From the cell containing the given text, extract its center point as [X, Y] coordinate. 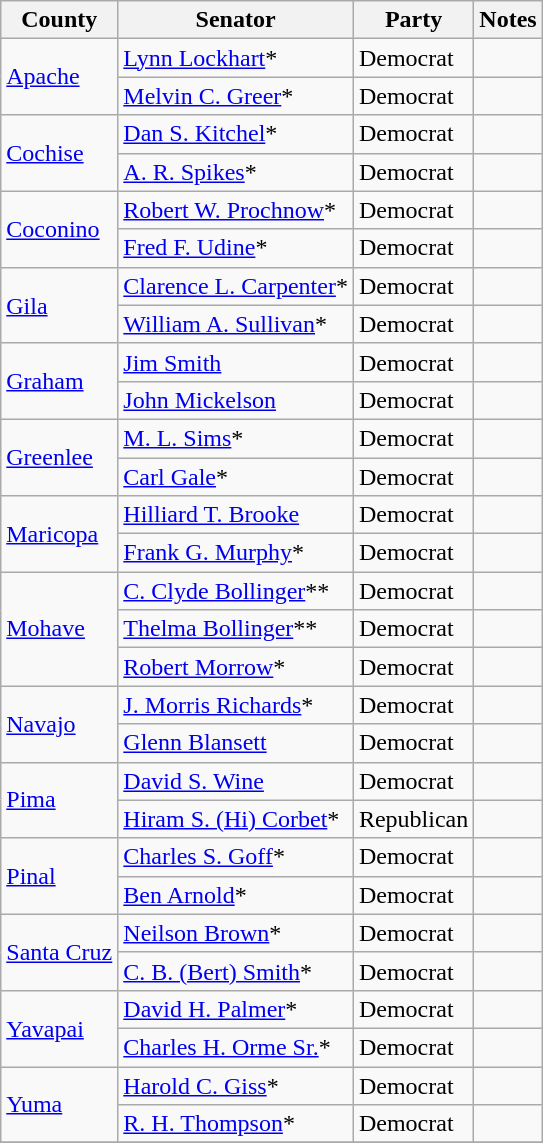
David H. Palmer* [236, 1009]
Greenlee [60, 457]
M. L. Sims* [236, 438]
A. R. Spikes* [236, 172]
Robert Morrow* [236, 667]
Clarence L. Carpenter* [236, 286]
John Mickelson [236, 400]
Melvin C. Greer* [236, 96]
Cochise [60, 153]
C. B. (Bert) Smith* [236, 971]
Charles H. Orme Sr.* [236, 1047]
Pima [60, 800]
Hiram S. (Hi) Corbet* [236, 819]
Glenn Blansett [236, 743]
J. Morris Richards* [236, 705]
Maricopa [60, 534]
Mohave [60, 629]
Apache [60, 77]
Jim Smith [236, 362]
Senator [236, 20]
C. Clyde Bollinger** [236, 591]
Graham [60, 381]
David S. Wine [236, 781]
Gila [60, 305]
Charles S. Goff* [236, 857]
Frank G. Murphy* [236, 553]
Robert W. Prochnow* [236, 210]
Notes [508, 20]
William A. Sullivan* [236, 324]
Carl Gale* [236, 477]
Navajo [60, 724]
Dan S. Kitchel* [236, 134]
Fred F. Udine* [236, 248]
Republican [413, 819]
Thelma Bollinger** [236, 629]
County [60, 20]
Yuma [60, 1104]
Yavapai [60, 1028]
Santa Cruz [60, 952]
Lynn Lockhart* [236, 58]
Harold C. Giss* [236, 1085]
Party [413, 20]
Ben Arnold* [236, 895]
R. H. Thompson* [236, 1124]
Neilson Brown* [236, 933]
Coconino [60, 229]
Pinal [60, 876]
Hilliard T. Brooke [236, 515]
